Search for the cell housing the specified text and yield its [x, y] center coordinate. 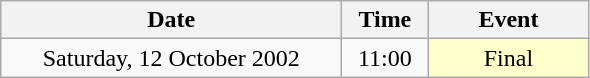
Saturday, 12 October 2002 [172, 58]
11:00 [385, 58]
Date [172, 20]
Final [508, 58]
Event [508, 20]
Time [385, 20]
